Search for the cell housing the specified text and yield its (x, y) center coordinate. 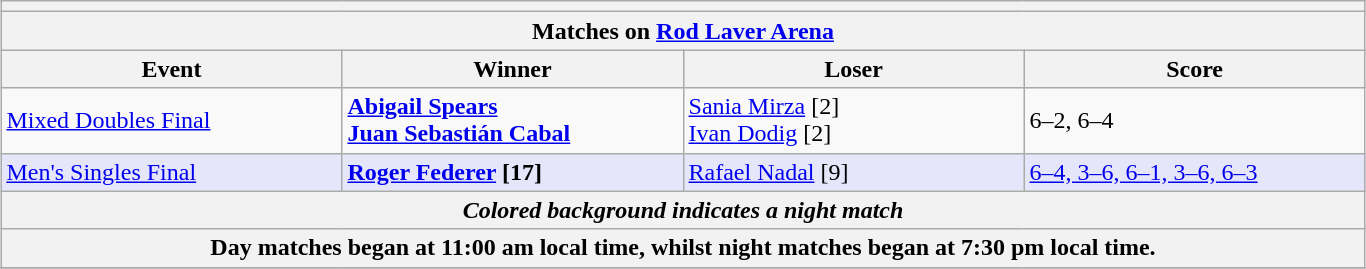
Abigail Spears Juan Sebastián Cabal (512, 120)
Sania Mirza [2] Ivan Dodig [2] (854, 120)
Day matches began at 11:00 am local time, whilst night matches began at 7:30 pm local time. (683, 248)
Loser (854, 69)
Mixed Doubles Final (172, 120)
Matches on Rod Laver Arena (683, 31)
Men's Singles Final (172, 172)
6–4, 3–6, 6–1, 3–6, 6–3 (1194, 172)
6–2, 6–4 (1194, 120)
Event (172, 69)
Winner (512, 69)
Rafael Nadal [9] (854, 172)
Roger Federer [17] (512, 172)
Colored background indicates a night match (683, 210)
Score (1194, 69)
